Capture the cell that displays the provided text and extract its [X, Y] central coordinate. 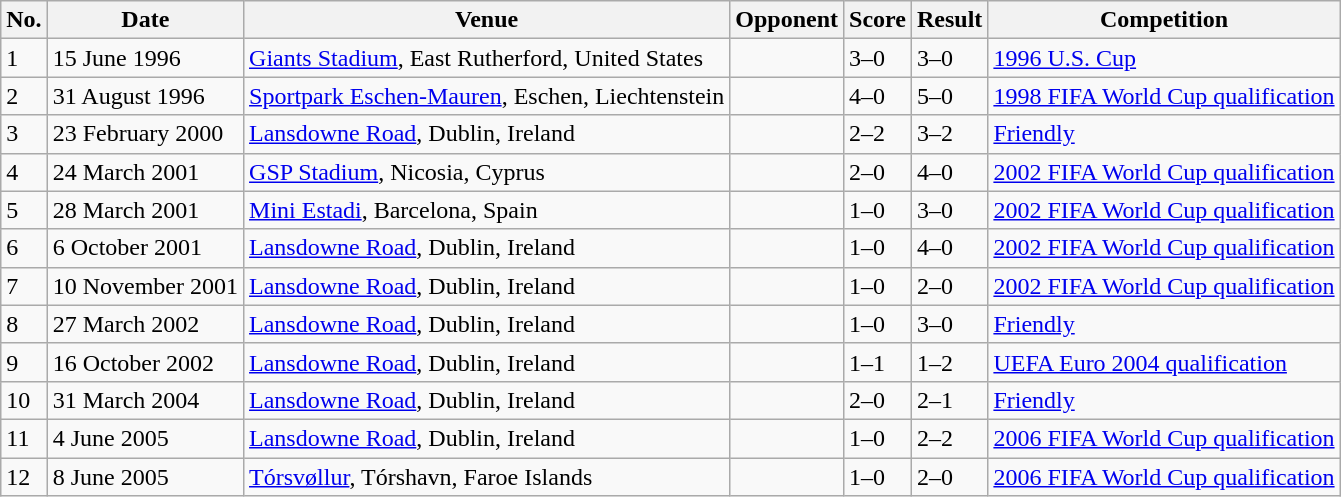
Sportpark Eschen-Mauren, Eschen, Liechtenstein [487, 96]
1 [24, 58]
3 [24, 134]
2–1 [949, 400]
GSP Stadium, Nicosia, Cyprus [487, 172]
1–1 [878, 362]
8 [24, 324]
23 February 2000 [145, 134]
31 August 1996 [145, 96]
Tórsvøllur, Tórshavn, Faroe Islands [487, 477]
5–0 [949, 96]
15 June 1996 [145, 58]
31 March 2004 [145, 400]
6 [24, 248]
16 October 2002 [145, 362]
UEFA Euro 2004 qualification [1164, 362]
10 November 2001 [145, 286]
1998 FIFA World Cup qualification [1164, 96]
Competition [1164, 20]
Score [878, 20]
6 October 2001 [145, 248]
Date [145, 20]
8 June 2005 [145, 477]
Giants Stadium, East Rutherford, United States [487, 58]
12 [24, 477]
No. [24, 20]
24 March 2001 [145, 172]
9 [24, 362]
Opponent [787, 20]
27 March 2002 [145, 324]
2 [24, 96]
Result [949, 20]
7 [24, 286]
1996 U.S. Cup [1164, 58]
Venue [487, 20]
4 [24, 172]
5 [24, 210]
10 [24, 400]
4 June 2005 [145, 438]
1–2 [949, 362]
28 March 2001 [145, 210]
Mini Estadi, Barcelona, Spain [487, 210]
3–2 [949, 134]
11 [24, 438]
